Determine the (X, Y) coordinate at the center of the cell enclosing the given text.  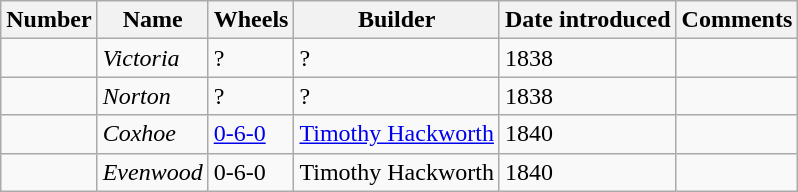
Date introduced (588, 20)
Number (49, 20)
Builder (397, 20)
Name (152, 20)
Comments (737, 20)
Norton (152, 96)
Coxhoe (152, 134)
Wheels (251, 20)
Victoria (152, 58)
Evenwood (152, 172)
